For the text-containing cell, return its midpoint in [X, Y] coordinate format. 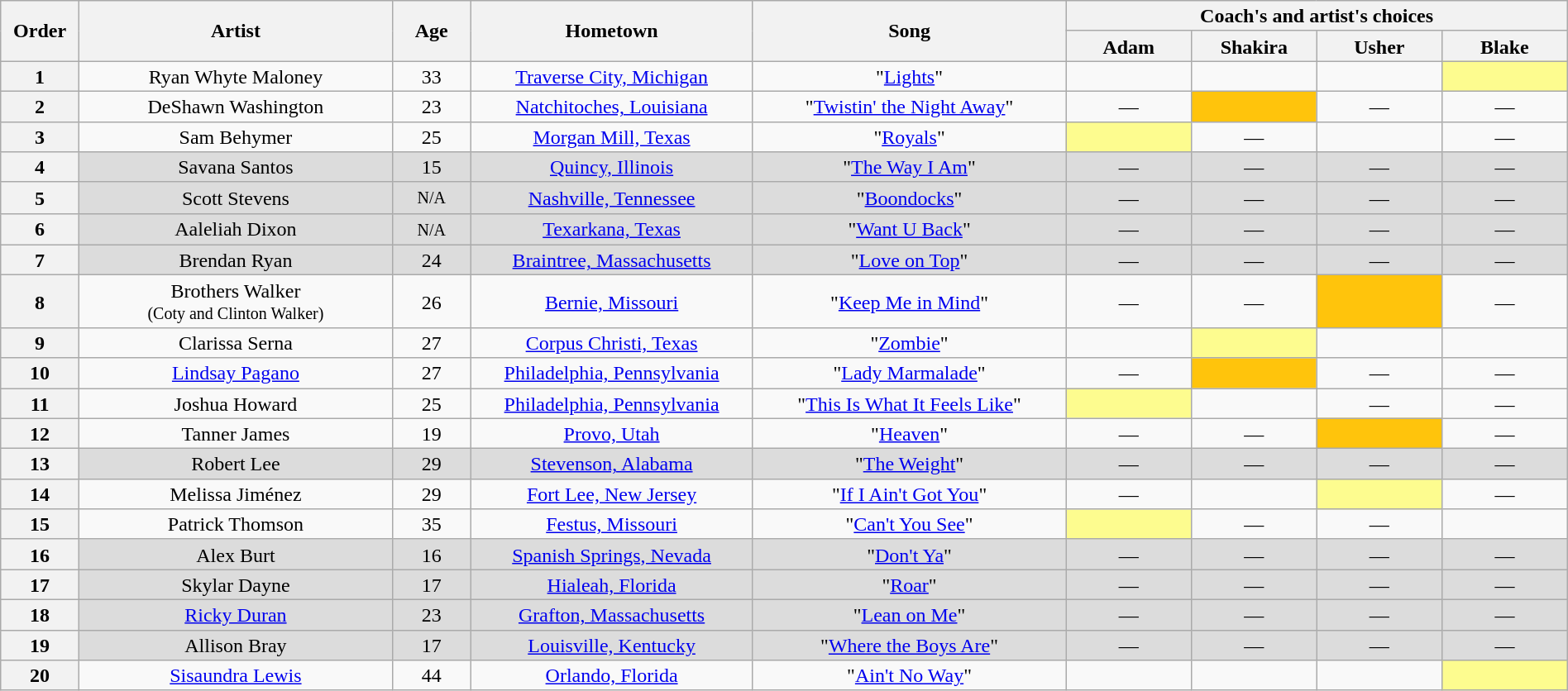
Quincy, Illinois [612, 167]
Corpus Christi, Texas [612, 342]
10 [40, 374]
3 [40, 137]
Bernie, Missouri [612, 302]
"Royals" [910, 137]
11 [40, 403]
"Roar" [910, 585]
Morgan Mill, Texas [612, 137]
9 [40, 342]
Louisville, Kentucky [612, 645]
"This Is What It Feels Like" [910, 403]
Brothers Walker (Coty and Clinton Walker) [235, 302]
Braintree, Massachusetts [612, 260]
Ricky Duran [235, 615]
44 [432, 676]
"Love on Top" [910, 260]
Song [910, 31]
33 [432, 76]
18 [40, 615]
Patrick Thomson [235, 524]
Age [432, 31]
Order [40, 31]
Brendan Ryan [235, 260]
24 [432, 260]
"Keep Me in Mind" [910, 302]
"Can't You See" [910, 524]
26 [432, 302]
6 [40, 229]
13 [40, 465]
20 [40, 676]
"Lean on Me" [910, 615]
Joshua Howard [235, 403]
2 [40, 106]
Scott Stevens [235, 198]
Lindsay Pagano [235, 374]
"Lady Marmalade" [910, 374]
8 [40, 302]
12 [40, 433]
Sisaundra Lewis [235, 676]
7 [40, 260]
Grafton, Massachusetts [612, 615]
"Ain't No Way" [910, 676]
35 [432, 524]
Robert Lee [235, 465]
Stevenson, Alabama [612, 465]
Coach's and artist's choices [1317, 17]
Aaleliah Dixon [235, 229]
"Heaven" [910, 433]
Texarkana, Texas [612, 229]
"If I Ain't Got You" [910, 494]
Alex Burt [235, 554]
"Twistin' the Night Away" [910, 106]
"Where the Boys Are" [910, 645]
14 [40, 494]
Melissa Jiménez [235, 494]
Hialeah, Florida [612, 585]
5 [40, 198]
Savana Santos [235, 167]
"Want U Back" [910, 229]
"Lights" [910, 76]
Provo, Utah [612, 433]
Nashville, Tennessee [612, 198]
Allison Bray [235, 645]
4 [40, 167]
Traverse City, Michigan [612, 76]
Sam Behymer [235, 137]
Blake [1505, 46]
Spanish Springs, Nevada [612, 554]
"Boondocks" [910, 198]
Festus, Missouri [612, 524]
"Don't Ya" [910, 554]
Ryan Whyte Maloney [235, 76]
Usher [1379, 46]
Clarissa Serna [235, 342]
"The Weight" [910, 465]
Adam [1129, 46]
Orlando, Florida [612, 676]
"The Way I Am" [910, 167]
Tanner James [235, 433]
Skylar Dayne [235, 585]
1 [40, 76]
Natchitoches, Louisiana [612, 106]
Hometown [612, 31]
"Zombie" [910, 342]
Shakira [1255, 46]
Artist [235, 31]
DeShawn Washington [235, 106]
Fort Lee, New Jersey [612, 494]
